Output the (X, Y) coordinate of the center of the cell containing the given text.  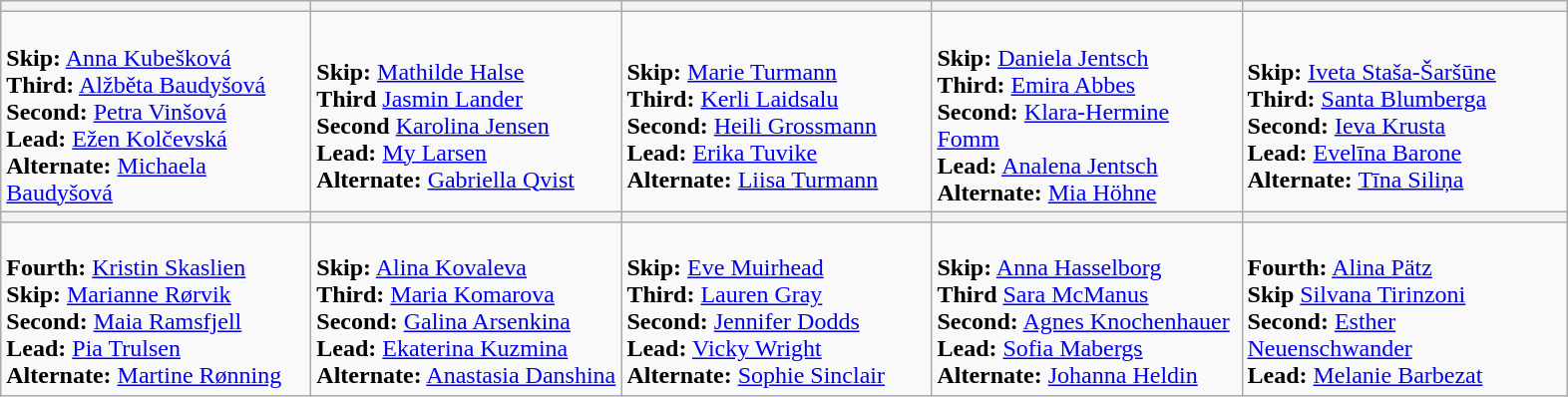
Fourth: Alina Pätz Skip Silvana Tirinzoni Second: Esther Neuenschwander Lead: Melanie Barbezat (1404, 309)
Fourth: Kristin Skaslien Skip: Marianne Rørvik Second: Maia Ramsfjell Lead: Pia Trulsen Alternate: Martine Rønning (156, 309)
Skip: Eve Muirhead Third: Lauren Gray Second: Jennifer Dodds Lead: Vicky Wright Alternate: Sophie Sinclair (776, 309)
Skip: Iveta Staša-Šaršūne Third: Santa Blumberga Second: Ieva Krusta Lead: Evelīna Barone Alternate: Tīna Siliņa (1404, 112)
Skip: Anna Kubešková Third: Alžběta Baudyšová Second: Petra Vinšová Lead: Ežen Kolčevská Alternate: Michaela Baudyšová (156, 112)
Skip: Marie Turmann Third: Kerli Laidsalu Second: Heili Grossmann Lead: Erika Tuvike Alternate: Liisa Turmann (776, 112)
Skip: Alina Kovaleva Third: Maria Komarova Second: Galina Arsenkina Lead: Ekaterina Kuzmina Alternate: Anastasia Danshina (467, 309)
Skip: Daniela Jentsch Third: Emira Abbes Second: Klara-Hermine Fomm Lead: Analena Jentsch Alternate: Mia Höhne (1087, 112)
Skip: Mathilde Halse Third Jasmin Lander Second Karolina Jensen Lead: My Larsen Alternate: Gabriella Qvist (467, 112)
Skip: Anna Hasselborg Third Sara McManus Second: Agnes Knochenhauer Lead: Sofia Mabergs Alternate: Johanna Heldin (1087, 309)
